Locate the cell with the specified text and output its [x, y] center coordinate. 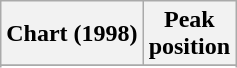
Peakposition [189, 34]
Chart (1998) [72, 34]
